Return the [x, y] coordinate for the center point of the cell that contains the specified text.  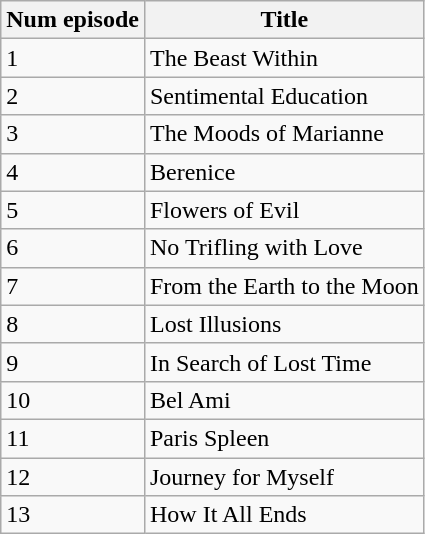
11 [73, 438]
13 [73, 515]
In Search of Lost Time [284, 362]
Sentimental Education [284, 96]
8 [73, 324]
From the Earth to the Moon [284, 286]
4 [73, 172]
Flowers of Evil [284, 210]
6 [73, 248]
The Beast Within [284, 58]
10 [73, 400]
5 [73, 210]
Berenice [284, 172]
Bel Ami [284, 400]
Num episode [73, 20]
Journey for Myself [284, 477]
Paris Spleen [284, 438]
7 [73, 286]
2 [73, 96]
12 [73, 477]
9 [73, 362]
How It All Ends [284, 515]
Lost Illusions [284, 324]
1 [73, 58]
No Trifling with Love [284, 248]
3 [73, 134]
Title [284, 20]
The Moods of Marianne [284, 134]
